Identify which cell holds the provided text, then report its [x, y] central coordinate. 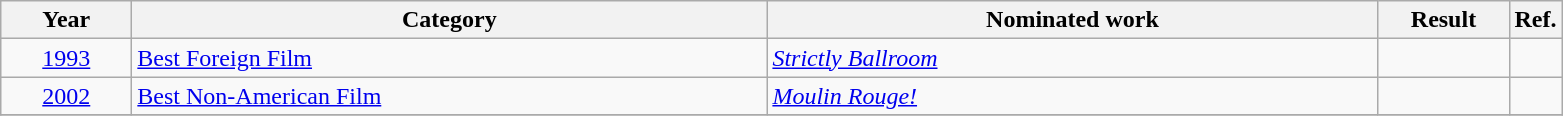
Best Non-American Film [450, 96]
Year [66, 20]
Strictly Ballroom [1072, 58]
Moulin Rouge! [1072, 96]
Best Foreign Film [450, 58]
Result [1444, 20]
2002 [66, 96]
Nominated work [1072, 20]
1993 [66, 58]
Ref. [1536, 20]
Category [450, 20]
